Detect which cell encompasses the target text, then output its (X, Y) center coordinate. 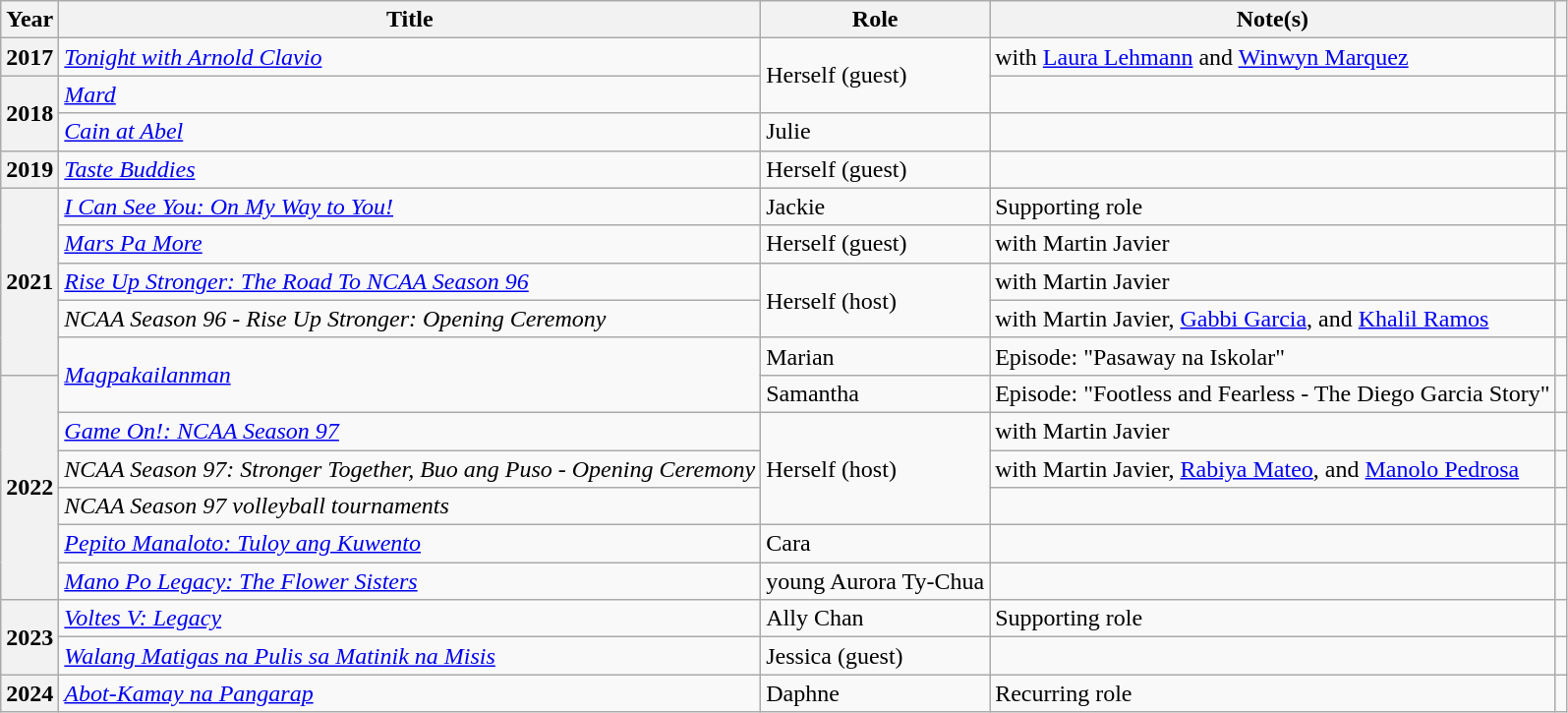
Marian (875, 356)
Jessica (guest) (875, 656)
Title (410, 20)
Episode: "Pasaway na Iskolar" (1272, 356)
2017 (29, 57)
2019 (29, 169)
Julie (875, 132)
Walang Matigas na Pulis sa Matinik na Misis (410, 656)
Mard (410, 94)
Samantha (875, 393)
with Martin Javier, Rabiya Mateo, and Manolo Pedrosa (1272, 469)
Year (29, 20)
Magpakailanman (410, 375)
Mars Pa More (410, 244)
NCAA Season 96 - Rise Up Stronger: Opening Ceremony (410, 319)
Voltes V: Legacy (410, 619)
Taste Buddies (410, 169)
Recurring role (1272, 693)
2023 (29, 637)
2022 (29, 487)
Tonight with Arnold Clavio (410, 57)
Episode: "Footless and Fearless - The Diego Garcia Story" (1272, 393)
NCAA Season 97 volleyball tournaments (410, 506)
with Martin Javier, Gabbi Garcia, and Khalil Ramos (1272, 319)
I Can See You: On My Way to You! (410, 207)
Mano Po Legacy: The Flower Sisters (410, 581)
Abot-Kamay na Pangarap (410, 693)
Note(s) (1272, 20)
with Laura Lehmann and Winwyn Marquez (1272, 57)
Cain at Abel (410, 132)
young Aurora Ty-Chua (875, 581)
2024 (29, 693)
Cara (875, 544)
Pepito Manaloto: Tuloy ang Kuwento (410, 544)
Role (875, 20)
Jackie (875, 207)
Ally Chan (875, 619)
Game On!: NCAA Season 97 (410, 431)
NCAA Season 97: Stronger Together, Buo ang Puso - Opening Ceremony (410, 469)
2021 (29, 281)
Rise Up Stronger: The Road To NCAA Season 96 (410, 281)
2018 (29, 113)
Daphne (875, 693)
